Output the [x, y] coordinate of the center of the cell containing the given text.  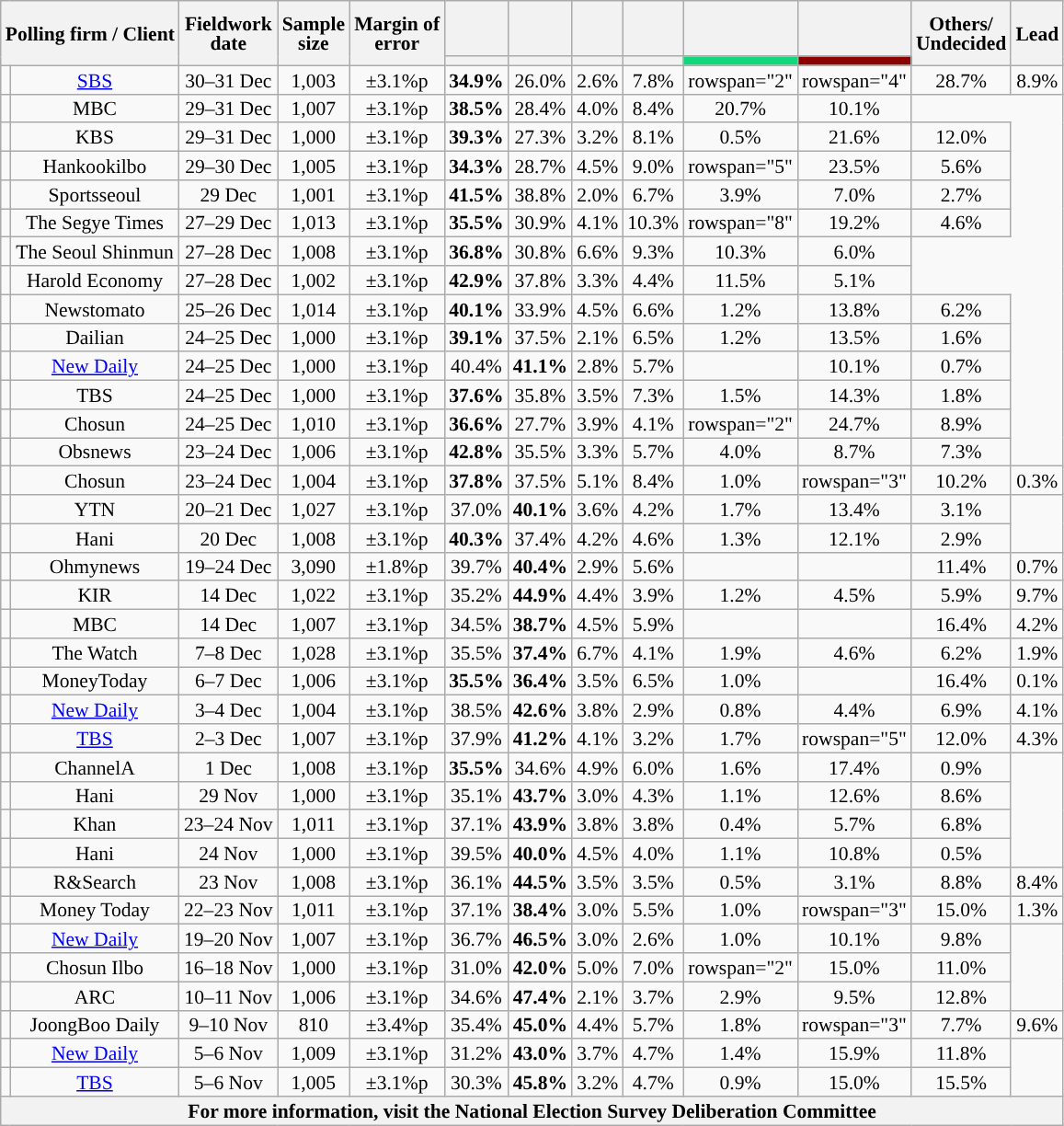
9.0% [653, 166]
35.8% [541, 396]
30.8% [541, 252]
20–21 Dec [228, 510]
11.0% [961, 968]
23 Nov [228, 881]
±1.8%p [397, 567]
9.3% [653, 252]
11.8% [961, 1054]
1 Dec [228, 767]
36.4% [541, 681]
36.1% [476, 881]
9.8% [961, 938]
Khan [95, 824]
10–11 Nov [228, 995]
4.9% [598, 767]
2–3 Dec [228, 738]
30–31 Dec [228, 79]
14.3% [854, 396]
19–20 Nov [228, 938]
±3.4%p [397, 1025]
36.6% [476, 423]
10.2% [961, 480]
0.8% [740, 710]
9–10 Nov [228, 1025]
41.5% [476, 195]
ARC [95, 995]
12.6% [854, 795]
1,003 [314, 79]
44.9% [541, 596]
Dailian [95, 337]
SBS [95, 79]
21.6% [854, 138]
23.5% [854, 166]
2.8% [598, 366]
Harold Economy [95, 280]
2.7% [961, 195]
37.0% [476, 510]
9.5% [854, 995]
45.8% [541, 1082]
41.1% [541, 366]
15.5% [961, 1082]
38.8% [541, 195]
Fieldwork date [228, 33]
11.5% [740, 280]
1.4% [740, 1054]
8.7% [854, 453]
1,009 [314, 1054]
23–24 Nov [228, 824]
For more information, visit the National Election Survey Deliberation Committee [532, 1111]
20 Dec [228, 537]
42.6% [541, 710]
1,027 [314, 510]
24 Nov [228, 854]
3.6% [598, 510]
Money Today [95, 911]
25–26 Dec [228, 309]
40.0% [541, 854]
8.1% [653, 138]
3,090 [314, 567]
Obsnews [95, 453]
27.7% [541, 423]
12.1% [854, 537]
8.8% [961, 881]
22–23 Nov [228, 911]
33.9% [541, 309]
10.8% [854, 854]
1,002 [314, 280]
1,028 [314, 653]
35.1% [476, 795]
42.9% [476, 280]
27–29 Dec [228, 223]
40.3% [476, 537]
38.4% [541, 911]
36.7% [476, 938]
17.4% [854, 767]
39.7% [476, 567]
27.3% [541, 138]
28.4% [541, 109]
31.2% [476, 1054]
11.4% [961, 567]
Polling firm / Client [90, 33]
rowspan="8" [740, 223]
46.5% [541, 938]
3–4 Dec [228, 710]
43.0% [541, 1054]
The Segye Times [95, 223]
9.6% [1037, 1025]
43.7% [541, 795]
34.9% [476, 79]
29 Nov [228, 795]
Chosun Ilbo [95, 968]
5.5% [653, 911]
1,014 [314, 309]
20.7% [740, 109]
Others/Undecided [961, 33]
Ohmynews [95, 567]
rowspan="4" [854, 79]
Newstomato [95, 309]
0.4% [740, 824]
1.5% [740, 396]
30.9% [541, 223]
29–30 Dec [228, 166]
42.0% [541, 968]
Hankookilbo [95, 166]
6.9% [961, 710]
37.9% [476, 738]
30.3% [476, 1082]
29 Dec [228, 195]
Margin of error [397, 33]
47.4% [541, 995]
The Watch [95, 653]
Sample size [314, 33]
19.2% [854, 223]
7.8% [653, 79]
12.8% [961, 995]
0.3% [1037, 480]
1,022 [314, 596]
13.4% [854, 510]
24.7% [854, 423]
37.6% [476, 396]
KIR [95, 596]
39.5% [476, 854]
YTN [95, 510]
7.7% [961, 1025]
34.5% [476, 624]
9.7% [1037, 596]
39.1% [476, 337]
45.0% [541, 1025]
6–7 Dec [228, 681]
41.2% [541, 738]
13.5% [854, 337]
44.5% [541, 881]
38.7% [541, 624]
6.8% [961, 824]
15.9% [854, 1054]
35.4% [476, 1025]
16–18 Nov [228, 968]
31.0% [476, 968]
19–24 Dec [228, 567]
7–8 Dec [228, 653]
36.8% [476, 252]
1,010 [314, 423]
R&Search [95, 881]
JoongBoo Daily [95, 1025]
13.8% [854, 309]
42.8% [476, 453]
1,013 [314, 223]
The Seoul Shinmun [95, 252]
1,001 [314, 195]
810 [314, 1025]
35.2% [476, 596]
0.1% [1037, 681]
Lead [1037, 33]
34.3% [476, 166]
26.0% [541, 79]
39.3% [476, 138]
Sportsseoul [95, 195]
43.9% [541, 824]
8.6% [961, 795]
5.0% [598, 968]
ChannelA [95, 767]
KBS [95, 138]
MoneyToday [95, 681]
2.0% [598, 195]
